Return the (X, Y) coordinate for the center point of the cell that contains the specified text.  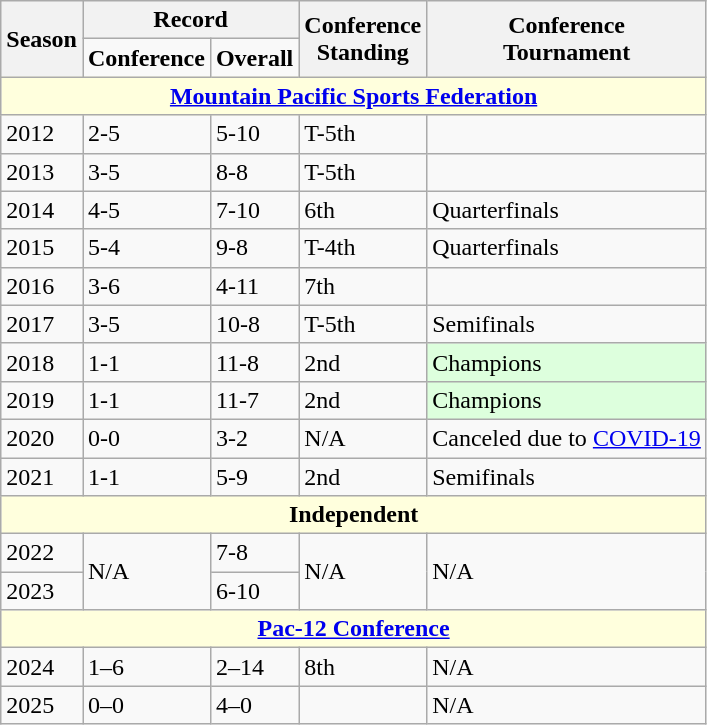
Mountain Pacific Sports Federation (354, 96)
2024 (42, 667)
2023 (42, 591)
0–0 (146, 705)
8-8 (254, 172)
11-7 (254, 400)
ConferenceTournament (567, 39)
Conference (146, 58)
5-4 (146, 248)
6-10 (254, 591)
2025 (42, 705)
2018 (42, 362)
2014 (42, 210)
5-9 (254, 477)
4-11 (254, 286)
Season (42, 39)
Canceled due to COVID-19 (567, 438)
1–6 (146, 667)
7-8 (254, 553)
Independent (354, 515)
2–14 (254, 667)
10-8 (254, 324)
2017 (42, 324)
2012 (42, 134)
8th (363, 667)
2022 (42, 553)
2-5 (146, 134)
2019 (42, 400)
2016 (42, 286)
5-10 (254, 134)
Record (190, 20)
0-0 (146, 438)
2021 (42, 477)
3-2 (254, 438)
ConferenceStanding (363, 39)
Pac-12 Conference (354, 629)
11-8 (254, 362)
4-5 (146, 210)
7th (363, 286)
9-8 (254, 248)
2020 (42, 438)
6th (363, 210)
T-4th (363, 248)
7-10 (254, 210)
3-6 (146, 286)
2015 (42, 248)
4–0 (254, 705)
2013 (42, 172)
Overall (254, 58)
